Search for the cell housing the specified text and yield its (x, y) center coordinate. 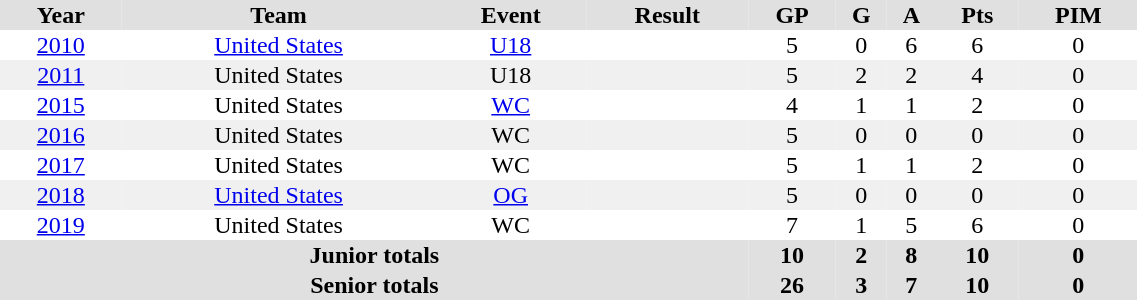
A (912, 15)
Event (511, 15)
Team (279, 15)
GP (792, 15)
26 (792, 285)
2015 (61, 105)
G (861, 15)
Senior totals (374, 285)
Result (668, 15)
2011 (61, 75)
2017 (61, 165)
2010 (61, 45)
OG (511, 195)
2019 (61, 225)
3 (861, 285)
2018 (61, 195)
8 (912, 255)
Year (61, 15)
2016 (61, 135)
Pts (978, 15)
Junior totals (374, 255)
